Return (x, y) of the center of cell containing provided text 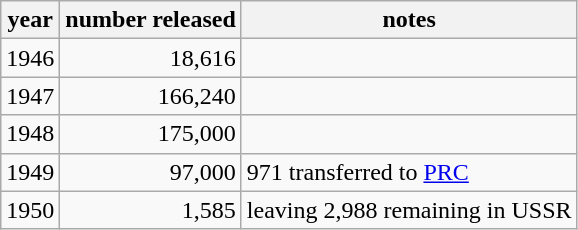
leaving 2,988 remaining in USSR (409, 210)
1949 (30, 172)
number released (151, 20)
1947 (30, 96)
18,616 (151, 58)
notes (409, 20)
166,240 (151, 96)
1948 (30, 134)
year (30, 20)
1946 (30, 58)
971 transferred to PRC (409, 172)
97,000 (151, 172)
1,585 (151, 210)
175,000 (151, 134)
1950 (30, 210)
